For the text-containing cell, return its midpoint in (x, y) coordinate format. 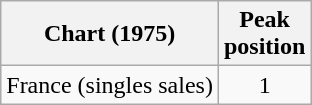
Peakposition (264, 34)
1 (264, 85)
Chart (1975) (110, 34)
France (singles sales) (110, 85)
